From the cell containing the given text, extract its center point as (X, Y) coordinate. 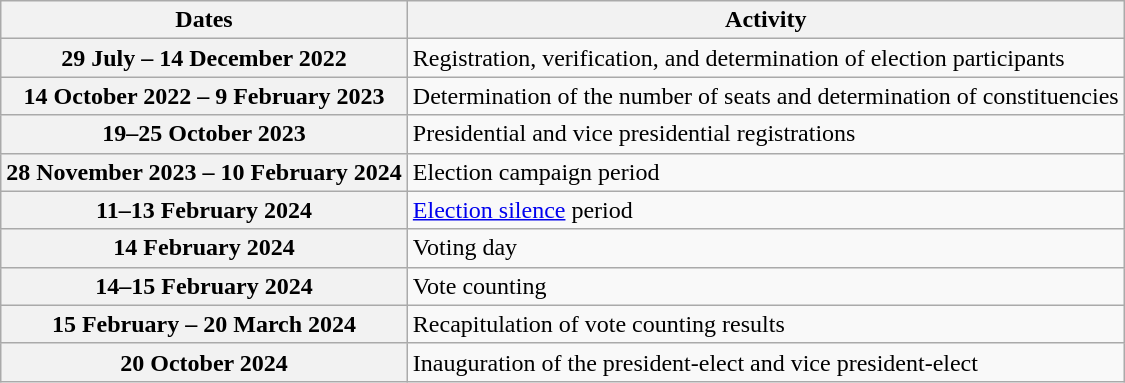
14 October 2022 – 9 February 2023 (204, 96)
Activity (766, 20)
15 February – 20 March 2024 (204, 324)
Election silence period (766, 210)
Inauguration of the president-elect and vice president-elect (766, 362)
14–15 February 2024 (204, 286)
Registration, verification, and determination of election participants (766, 58)
19–25 October 2023 (204, 134)
Voting day (766, 248)
Recapitulation of vote counting results (766, 324)
Presidential and vice presidential registrations (766, 134)
Election campaign period (766, 172)
28 November 2023 – 10 February 2024 (204, 172)
Dates (204, 20)
29 July – 14 December 2022 (204, 58)
20 October 2024 (204, 362)
Vote counting (766, 286)
11–13 February 2024 (204, 210)
Determination of the number of seats and determination of constituencies (766, 96)
14 February 2024 (204, 248)
